Extract the [X, Y] coordinate from the center of the cell holding the provided text.  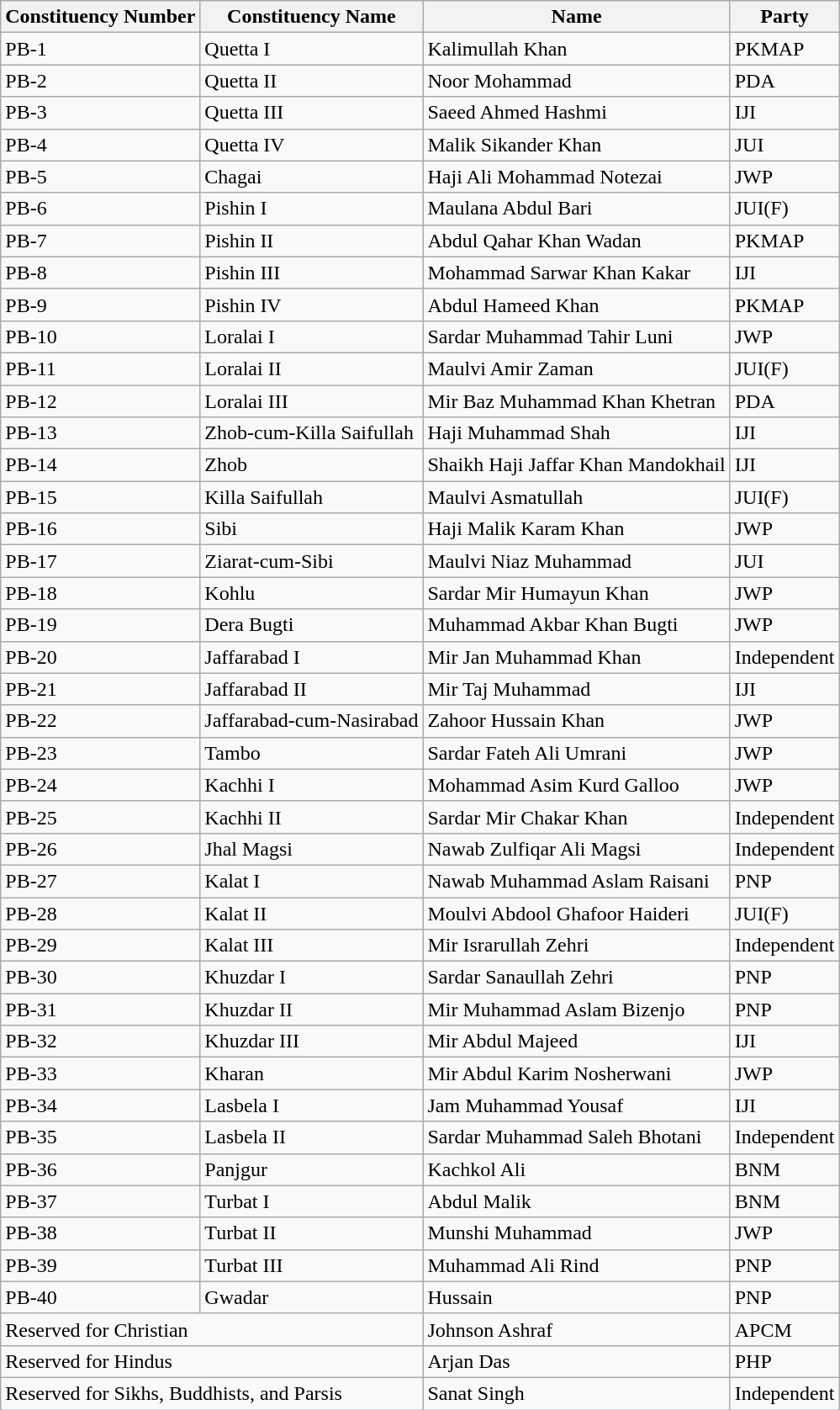
Pishin III [311, 273]
Maulvi Asmatullah [577, 497]
PB-29 [101, 946]
PB-17 [101, 561]
Abdul Malik [577, 1201]
Mir Muhammad Aslam Bizenjo [577, 1010]
PB-37 [101, 1201]
Khuzdar I [311, 978]
PB-10 [101, 337]
Turbat I [311, 1201]
Saeed Ahmed Hashmi [577, 113]
Sardar Muhammad Saleh Bhotani [577, 1137]
Abdul Hameed Khan [577, 305]
Sardar Mir Humayun Khan [577, 593]
Zhob-cum-Killa Saifullah [311, 433]
Zahoor Hussain Khan [577, 721]
Maulana Abdul Bari [577, 209]
PB-16 [101, 529]
PB-28 [101, 913]
PB-3 [101, 113]
Khuzdar III [311, 1042]
Tambo [311, 753]
PB-1 [101, 49]
PB-30 [101, 978]
PB-34 [101, 1105]
Kharan [311, 1073]
Jaffarabad I [311, 657]
PB-13 [101, 433]
PB-9 [101, 305]
PB-27 [101, 881]
Haji Malik Karam Khan [577, 529]
Reserved for Hindus [212, 1361]
Maulvi Niaz Muhammad [577, 561]
PB-21 [101, 689]
Sanat Singh [577, 1393]
PB-14 [101, 465]
Malik Sikander Khan [577, 145]
PB-25 [101, 817]
Haji Ali Mohammad Notezai [577, 177]
Pishin IV [311, 305]
PB-18 [101, 593]
Sardar Mir Chakar Khan [577, 817]
PB-2 [101, 81]
Kalimullah Khan [577, 49]
Loralai III [311, 401]
Lasbela II [311, 1137]
Quetta III [311, 113]
Kohlu [311, 593]
Mohammad Sarwar Khan Kakar [577, 273]
PB-22 [101, 721]
Mir Abdul Karim Nosherwani [577, 1073]
Mir Abdul Majeed [577, 1042]
Mir Taj Muhammad [577, 689]
Kalat I [311, 881]
Quetta IV [311, 145]
Loralai I [311, 337]
Mir Baz Muhammad Khan Khetran [577, 401]
Munshi Muhammad [577, 1233]
Nawab Muhammad Aslam Raisani [577, 881]
Name [577, 17]
Quetta I [311, 49]
Sardar Muhammad Tahir Luni [577, 337]
Khuzdar II [311, 1010]
PB-40 [101, 1297]
Dera Bugti [311, 625]
PB-12 [101, 401]
Pishin I [311, 209]
Sardar Sanaullah Zehri [577, 978]
Kalat III [311, 946]
PB-39 [101, 1265]
Kachkol Ali [577, 1169]
Mohammad Asim Kurd Galloo [577, 785]
PB-6 [101, 209]
Shaikh Haji Jaffar Khan Mandokhail [577, 465]
Jaffarabad II [311, 689]
Jhal Magsi [311, 849]
Arjan Das [577, 1361]
Loralai II [311, 368]
Haji Muhammad Shah [577, 433]
Mir Jan Muhammad Khan [577, 657]
Ziarat-cum-Sibi [311, 561]
PB-5 [101, 177]
Kachhi I [311, 785]
Gwadar [311, 1297]
PB-20 [101, 657]
Sardar Fateh Ali Umrani [577, 753]
Jaffarabad-cum-Nasirabad [311, 721]
Muhammad Akbar Khan Bugti [577, 625]
Mir Israrullah Zehri [577, 946]
PB-15 [101, 497]
Killa Saifullah [311, 497]
PB-8 [101, 273]
Lasbela I [311, 1105]
Johnson Ashraf [577, 1329]
Kachhi II [311, 817]
Turbat III [311, 1265]
Constituency Number [101, 17]
Reserved for Christian [212, 1329]
Zhob [311, 465]
PB-24 [101, 785]
PB-31 [101, 1010]
PB-11 [101, 368]
Muhammad Ali Rind [577, 1265]
Party [785, 17]
Hussain [577, 1297]
Abdul Qahar Khan Wadan [577, 241]
Chagai [311, 177]
PB-38 [101, 1233]
Sibi [311, 529]
Jam Muhammad Yousaf [577, 1105]
PB-23 [101, 753]
PB-33 [101, 1073]
PB-32 [101, 1042]
Constituency Name [311, 17]
APCM [785, 1329]
Pishin II [311, 241]
Quetta II [311, 81]
PB-26 [101, 849]
Turbat II [311, 1233]
PB-19 [101, 625]
Nawab Zulfiqar Ali Magsi [577, 849]
PB-36 [101, 1169]
Panjgur [311, 1169]
Kalat II [311, 913]
PB-7 [101, 241]
Maulvi Amir Zaman [577, 368]
Noor Mohammad [577, 81]
Reserved for Sikhs, Buddhists, and Parsis [212, 1393]
PB-4 [101, 145]
PHP [785, 1361]
Moulvi Abdool Ghafoor Haideri [577, 913]
PB-35 [101, 1137]
